For the text-containing cell, return its midpoint in (x, y) coordinate format. 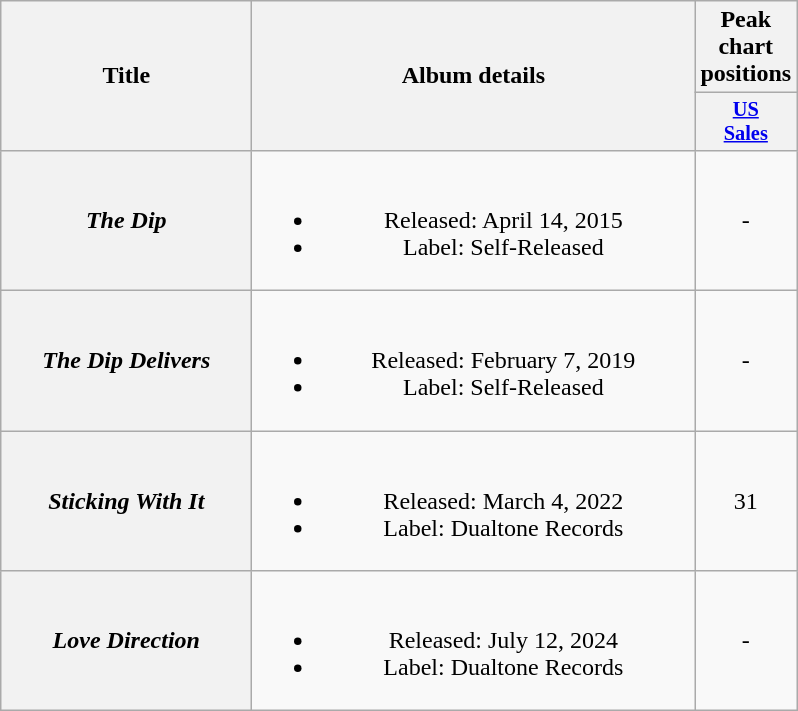
Title (126, 76)
31 (746, 501)
USSales (746, 122)
Released: March 4, 2022Label: Dualtone Records (474, 501)
Released: February 7, 2019Label: Self-Released (474, 361)
The Dip Delivers (126, 361)
Peak chart positions (746, 47)
Released: April 14, 2015Label: Self-Released (474, 220)
Love Direction (126, 641)
Album details (474, 76)
Sticking With It (126, 501)
Released: July 12, 2024Label: Dualtone Records (474, 641)
The Dip (126, 220)
